Pinpoint the cell where the given text exists, returning its [x, y] midpoint coordinate. 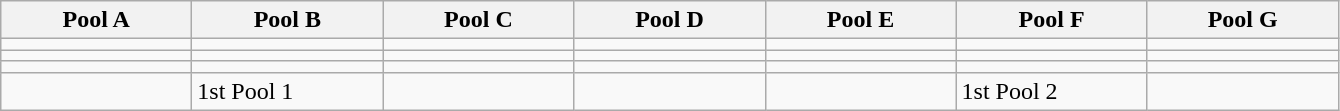
Pool G [1242, 20]
Pool B [288, 20]
Pool E [860, 20]
Pool F [1052, 20]
Pool D [670, 20]
1st Pool 2 [1052, 91]
Pool A [96, 20]
1st Pool 1 [288, 91]
Pool C [478, 20]
